For the text-containing cell, return its midpoint in [X, Y] coordinate format. 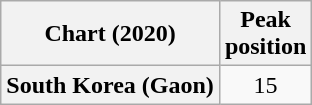
15 [265, 85]
Peakposition [265, 34]
South Korea (Gaon) [110, 85]
Chart (2020) [110, 34]
